Capture the cell that displays the provided text and extract its [x, y] central coordinate. 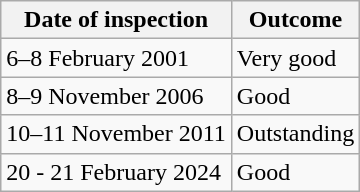
Date of inspection [116, 20]
6–8 February 2001 [116, 58]
Outcome [295, 20]
10–11 November 2011 [116, 134]
8–9 November 2006 [116, 96]
Outstanding [295, 134]
Very good [295, 58]
20 - 21 February 2024 [116, 172]
